Output the [x, y] coordinate of the center of the cell containing the given text.  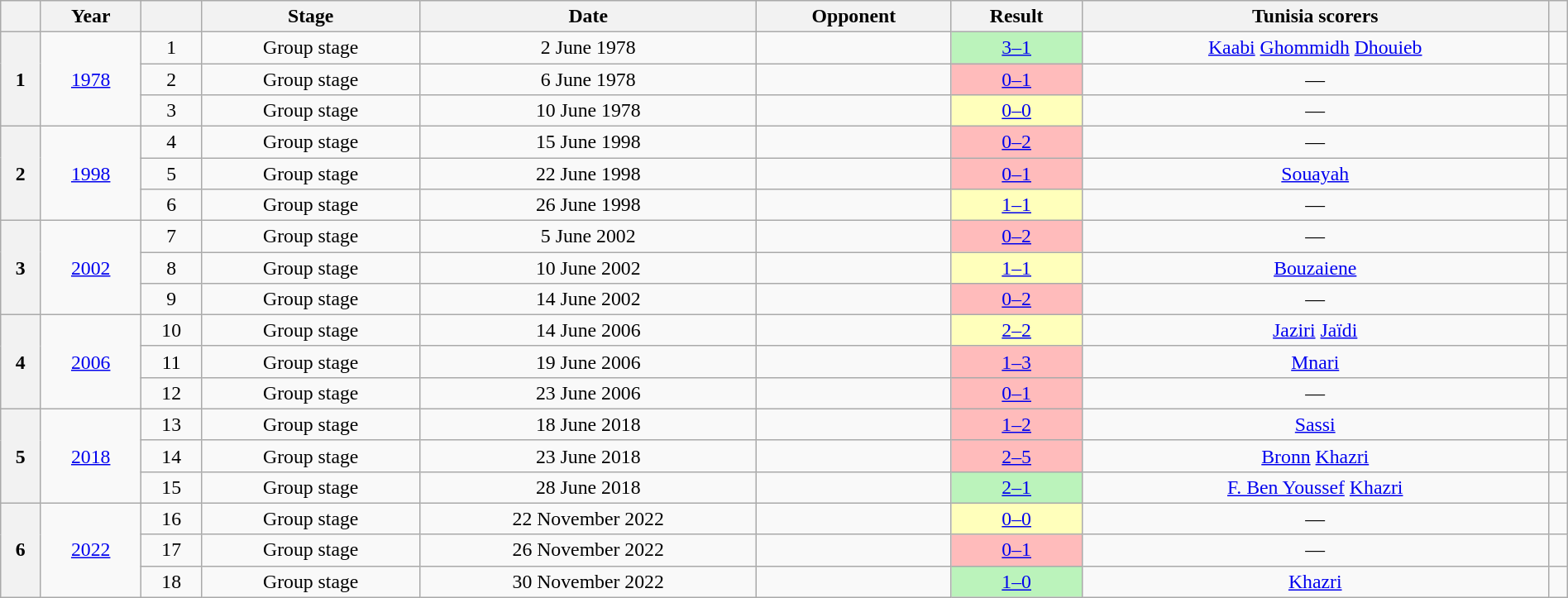
2022 [91, 550]
14 June 2006 [589, 330]
1998 [91, 173]
Mnari [1315, 361]
Tunisia scorers [1315, 17]
18 [172, 581]
12 [172, 393]
Jaziri Jaïdi [1315, 330]
9 [172, 299]
6 June 1978 [589, 79]
Bouzaiene [1315, 267]
14 [172, 456]
10 June 2002 [589, 267]
16 [172, 519]
30 November 2022 [589, 581]
F. Ben Youssef Khazri [1315, 487]
1–3 [1016, 361]
2–1 [1016, 487]
10 [172, 330]
8 [172, 267]
26 November 2022 [589, 550]
Khazri [1315, 581]
18 June 2018 [589, 424]
Bronn Khazri [1315, 456]
2006 [91, 361]
Year [91, 17]
1–0 [1016, 581]
23 June 2018 [589, 456]
15 [172, 487]
2 June 1978 [589, 48]
22 June 1998 [589, 173]
2–5 [1016, 456]
11 [172, 361]
19 June 2006 [589, 361]
14 June 2002 [589, 299]
15 June 1998 [589, 141]
5 June 2002 [589, 236]
26 June 1998 [589, 204]
2002 [91, 267]
1978 [91, 79]
17 [172, 550]
7 [172, 236]
Result [1016, 17]
28 June 2018 [589, 487]
Stage [310, 17]
Souayah [1315, 173]
10 June 1978 [589, 110]
1–2 [1016, 424]
Kaabi Ghommidh Dhouieb [1315, 48]
13 [172, 424]
2–2 [1016, 330]
2018 [91, 456]
22 November 2022 [589, 519]
23 June 2006 [589, 393]
Sassi [1315, 424]
Opponent [854, 17]
Date [589, 17]
3–1 [1016, 48]
